Find where the given text appears and provide that cell's center as (x, y) coordinate. 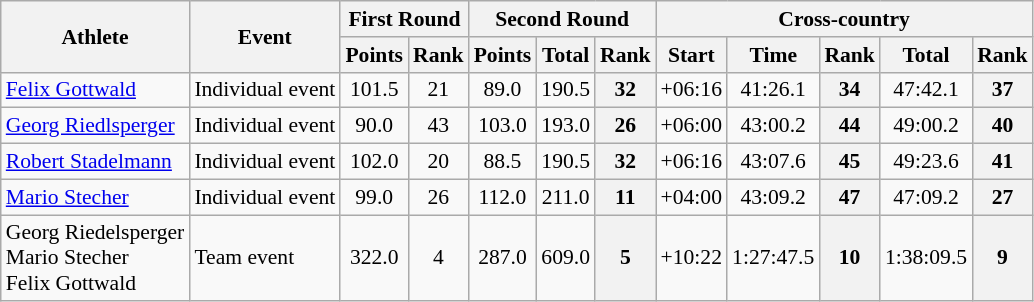
41 (1002, 162)
1:38:09.5 (926, 258)
10 (850, 258)
44 (850, 126)
Time (773, 55)
47:42.1 (926, 90)
Felix Gottwald (96, 90)
Event (264, 36)
89.0 (503, 90)
90.0 (374, 126)
Mario Stecher (96, 197)
4 (438, 258)
27 (1002, 197)
37 (1002, 90)
47:09.2 (926, 197)
287.0 (503, 258)
43:09.2 (773, 197)
88.5 (503, 162)
Cross-country (844, 19)
102.0 (374, 162)
43 (438, 126)
193.0 (566, 126)
103.0 (503, 126)
322.0 (374, 258)
Robert Stadelmann (96, 162)
47 (850, 197)
Second Round (562, 19)
21 (438, 90)
+06:00 (692, 126)
43:00.2 (773, 126)
Team event (264, 258)
Georg Riedlsperger (96, 126)
609.0 (566, 258)
9 (1002, 258)
45 (850, 162)
41:26.1 (773, 90)
101.5 (374, 90)
49:23.6 (926, 162)
First Round (404, 19)
+10:22 (692, 258)
112.0 (503, 197)
49:00.2 (926, 126)
Georg RiedelspergerMario StecherFelix Gottwald (96, 258)
34 (850, 90)
11 (626, 197)
99.0 (374, 197)
+04:00 (692, 197)
1:27:47.5 (773, 258)
Start (692, 55)
20 (438, 162)
40 (1002, 126)
5 (626, 258)
Athlete (96, 36)
211.0 (566, 197)
43:07.6 (773, 162)
